Return the [X, Y] coordinate for the center point of the cell that contains the specified text.  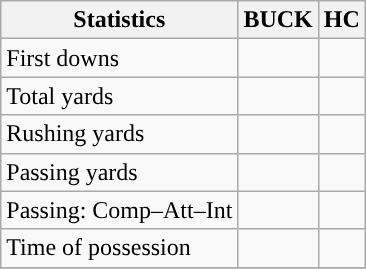
Statistics [120, 20]
First downs [120, 58]
Passing yards [120, 172]
BUCK [278, 20]
Total yards [120, 96]
HC [342, 20]
Passing: Comp–Att–Int [120, 210]
Time of possession [120, 248]
Rushing yards [120, 134]
